For the text-containing cell, return its midpoint in (x, y) coordinate format. 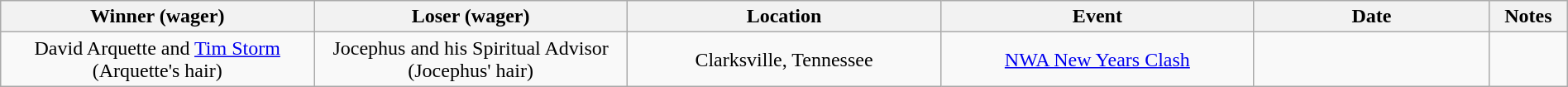
Loser (wager) (471, 17)
Jocephus and his Spiritual Advisor (Jocephus' hair) (471, 60)
Event (1097, 17)
NWA New Years Clash (1097, 60)
Winner (wager) (157, 17)
Date (1371, 17)
Notes (1528, 17)
Location (784, 17)
Clarksville, Tennessee (784, 60)
David Arquette and Tim Storm (Arquette's hair) (157, 60)
